Search for the cell housing the specified text and yield its (x, y) center coordinate. 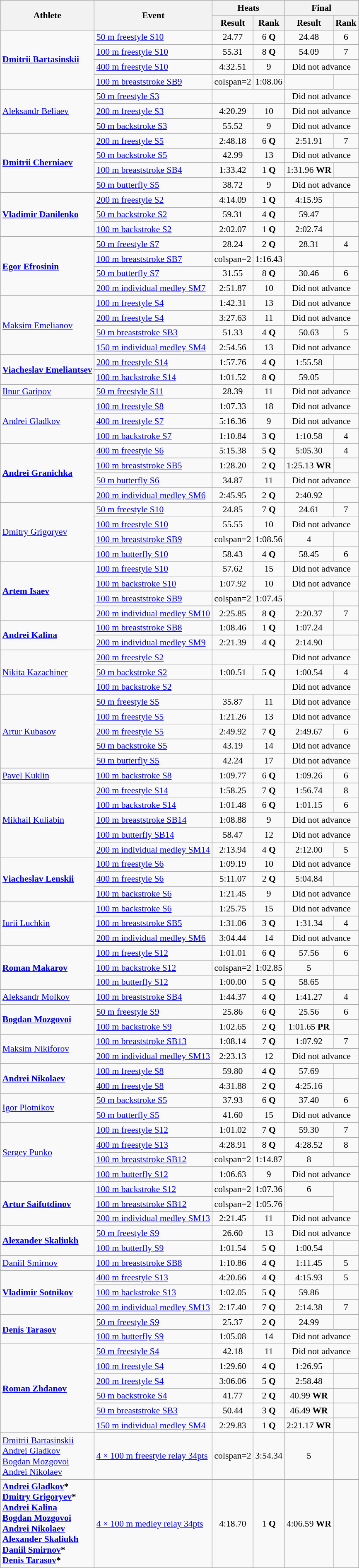
25.86 (233, 1012)
Roman Zhdanov (47, 1389)
50.63 (309, 333)
17 (269, 761)
1:28.20 (233, 466)
Daniil Smirnov (47, 1263)
Vladimir Sotnikov (47, 1292)
Iurii Luchkin (47, 923)
1:08.06 (269, 82)
Aleksandr Beliaev (47, 111)
1:41.27 (309, 997)
100 m breaststroke SB13 (153, 1042)
1:10.86 (233, 1263)
2:02.74 (309, 230)
Event (153, 15)
58.47 (233, 835)
35.87 (233, 702)
3:27.63 (233, 318)
31.55 (233, 274)
100 m freestyle S6 (153, 864)
1:25.13 WR (309, 466)
41.60 (233, 1115)
2:48.18 (233, 141)
1:31.34 (309, 923)
2:12.00 (309, 850)
1:07.36 (269, 1189)
57.62 (233, 569)
41.77 (233, 1396)
4:15.93 (309, 1278)
Maksim Emelianov (47, 325)
57.69 (309, 1071)
37.93 (233, 1100)
42.99 (233, 155)
28.39 (233, 392)
1:21.45 (233, 894)
1:56.74 (309, 790)
42.18 (233, 1352)
Mikhail Kuliabin (47, 820)
Andrei Granichka (47, 473)
Artem Isaev (47, 591)
2:23.13 (233, 1057)
4:06.59 WR (309, 1524)
1:10.58 (309, 436)
28.24 (233, 244)
18 (269, 407)
400 m freestyle S8 (153, 1086)
1:14.87 (269, 1160)
2:49.92 (233, 732)
Andrei Gladkov (47, 421)
Viacheslav Lenskii (47, 879)
59.31 (233, 215)
Nikita Kazachiner (47, 672)
1:16.43 (269, 259)
1:00.51 (233, 672)
Dmitrii BartasinskiiAndrei GladkovBogdan MozgovoiAndrei Nikolaev (47, 1456)
200 m freestyle S3 (153, 111)
25.37 (233, 1322)
55.55 (233, 525)
4:15.95 (309, 200)
59.05 (309, 377)
26.60 (233, 1234)
4:32.51 (233, 67)
1:01.48 (233, 805)
100 m backstroke S8 (153, 776)
24.99 (309, 1322)
34.87 (233, 480)
50 m freestyle S5 (153, 702)
46.49 WR (309, 1411)
40.99 WR (309, 1396)
59.86 (309, 1293)
Maksim Nikiforov (47, 1049)
2:51.91 (309, 141)
1:33.42 (233, 170)
Andrei Nikolaev (47, 1078)
55.31 (233, 52)
Artur Kubasov (47, 732)
4:28.52 (309, 1145)
3:06.06 (233, 1381)
1:09.26 (309, 776)
1:01.65 PR (309, 1027)
Dmitrii Bartasinskii (47, 59)
50 m backstroke S3 (153, 126)
2:45.95 (233, 495)
4:25.16 (309, 1086)
100 m freestyle S5 (153, 717)
1:25.75 (233, 909)
5:16.36 (233, 422)
2:40.92 (309, 495)
100 m butterfly SB14 (153, 835)
2:14.38 (309, 1307)
Dmitrii Cherniaev (47, 163)
100 m backstroke S10 (153, 584)
1:01.15 (309, 805)
5:05.30 (309, 451)
2:02.07 (233, 230)
200 m individual medley SM10 (153, 613)
24.77 (233, 37)
1:01.01 (233, 953)
2:21.45 (233, 1219)
Egor Efrosinin (47, 266)
1:11.45 (309, 1263)
1:29.60 (233, 1367)
43.19 (233, 746)
Heats (248, 8)
200 m individual medley SM14 (153, 850)
1:08.46 (233, 628)
Igor Plotnikov (47, 1108)
4:20.29 (233, 111)
1:55.58 (309, 362)
Roman Makarov (47, 967)
1:10.84 (233, 436)
4 × 100 m freestyle relay 34pts (153, 1456)
2:49.67 (309, 732)
57.56 (309, 953)
1:02.65 (233, 1027)
51.33 (233, 333)
4:18.70 (233, 1524)
4:20.66 (233, 1278)
400 m freestyle S7 (153, 422)
Aleksandr Molkov (47, 997)
100 m backstroke S7 (153, 436)
Vladimir Danilenko (47, 215)
1:26.95 (309, 1367)
28.31 (309, 244)
37.40 (309, 1100)
Alexander Skaliukh (47, 1241)
1:31.06 (233, 923)
38.72 (233, 185)
1:07.45 (269, 599)
Artur Saifutdinov (47, 1204)
Sergey Punko (47, 1152)
Ilnur Garipov (47, 392)
50 m backstroke S4 (153, 1396)
4:31.88 (233, 1086)
Dmitry Grigoryev (47, 532)
1:08.56 (269, 540)
Pavel Kuklin (47, 776)
59.47 (309, 215)
59.80 (233, 1071)
25.56 (309, 1012)
24.61 (309, 510)
5:15.38 (233, 451)
30.46 (309, 274)
55.52 (233, 126)
1:07.24 (309, 628)
1:05.76 (269, 1204)
50 m freestyle S7 (153, 244)
1:31.96 WR (309, 170)
4 × 100 m medley relay 34pts (153, 1524)
5:04.84 (309, 879)
50 m butterfly S7 (153, 274)
1:01.52 (233, 377)
Final (321, 8)
Viacheslav Emeliantsev (47, 370)
1:02.05 (233, 1293)
4:14.09 (233, 200)
Athlete (47, 15)
1:57.76 (233, 362)
2:54.56 (233, 348)
1:06.63 (233, 1175)
100 m butterfly S10 (153, 554)
100 m breaststroke SB7 (153, 259)
59.30 (309, 1130)
50.44 (233, 1411)
42.24 (233, 761)
1:08.88 (233, 820)
50 m freestyle S11 (153, 392)
Andrei Kalina (47, 635)
Denis Tarasov (47, 1330)
1:01.02 (233, 1130)
5:11.07 (233, 879)
24.48 (309, 37)
200 m individual medley SM9 (153, 643)
50 m freestyle S3 (153, 97)
1:58.25 (233, 790)
2:21.39 (233, 643)
3:54.34 (269, 1456)
2:58.48 (309, 1381)
100 m breaststroke SB14 (153, 820)
100 m backstroke S13 (153, 1293)
2:20.37 (309, 613)
2:14.90 (309, 643)
1:09.77 (233, 776)
1:44.37 (233, 997)
58.45 (309, 554)
1:09.19 (233, 864)
Bogdan Mozgovoi (47, 1020)
24.85 (233, 510)
100 m backstroke S9 (153, 1027)
1:08.14 (233, 1042)
58.65 (309, 982)
3:04.44 (233, 938)
200 m individual medley SM7 (153, 288)
1:07.33 (233, 407)
1:00.00 (233, 982)
2:29.83 (233, 1425)
2:25.85 (233, 613)
50 m butterfly S6 (153, 480)
1:01.54 (233, 1248)
54.09 (309, 52)
4:28.91 (233, 1145)
2:13.94 (233, 850)
1:21.26 (233, 717)
2:51.87 (233, 288)
400 m freestyle S10 (153, 67)
2:17.40 (233, 1307)
1:05.08 (233, 1337)
1:02.85 (269, 968)
50 m freestyle S4 (153, 1352)
58.43 (233, 554)
2:21.17 WR (309, 1425)
1:42.31 (233, 303)
Andrei Gladkov*Dmitry Grigoryev*Andrei KalinaBogdan MozgovoiAndrei NikolaevAlexander SkaliukhDaniil Smirnov*Denis Tarasov* (47, 1524)
